For the text-containing cell, return its midpoint in [X, Y] coordinate format. 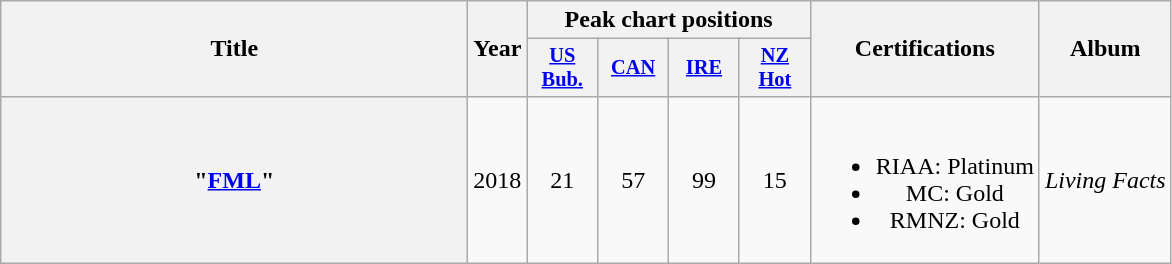
Living Facts [1105, 180]
99 [704, 180]
Peak chart positions [668, 20]
IRE [704, 68]
2018 [498, 180]
57 [634, 180]
Album [1105, 49]
NZHot [774, 68]
"FML" [234, 180]
15 [774, 180]
Certifications [924, 49]
RIAA: PlatinumMC: GoldRMNZ: Gold [924, 180]
21 [562, 180]
CAN [634, 68]
Year [498, 49]
US Bub. [562, 68]
Title [234, 49]
